For the text-containing cell, return its midpoint in (X, Y) coordinate format. 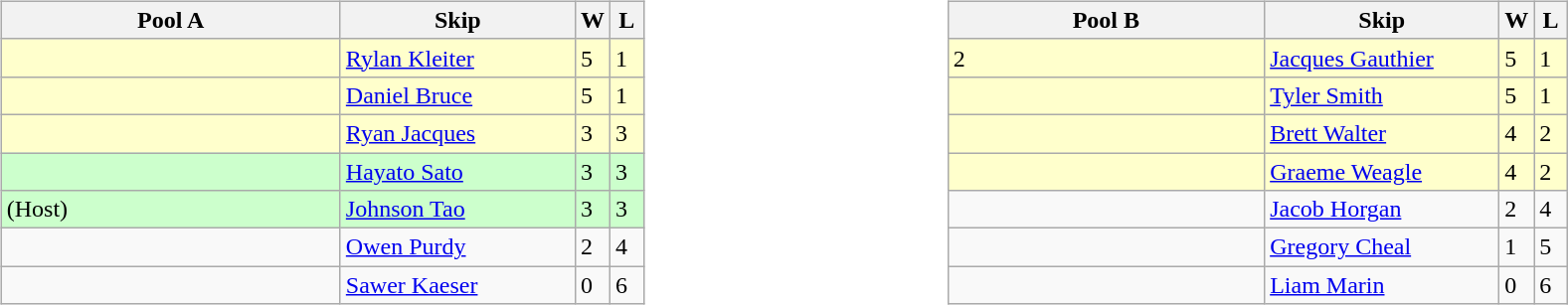
Liam Marin (1382, 285)
Owen Purdy (457, 247)
Graeme Weagle (1382, 172)
Jacob Horgan (1382, 210)
Pool A (171, 20)
Jacques Gauthier (1382, 58)
Rylan Kleiter (457, 58)
(Host) (171, 210)
Ryan Jacques (457, 133)
Sawer Kaeser (457, 285)
Daniel Bruce (457, 95)
Gregory Cheal (1382, 247)
Tyler Smith (1382, 95)
Johnson Tao (457, 210)
Pool B (1106, 20)
Hayato Sato (457, 172)
Brett Walter (1382, 133)
